Detect which cell encompasses the target text, then output its (x, y) center coordinate. 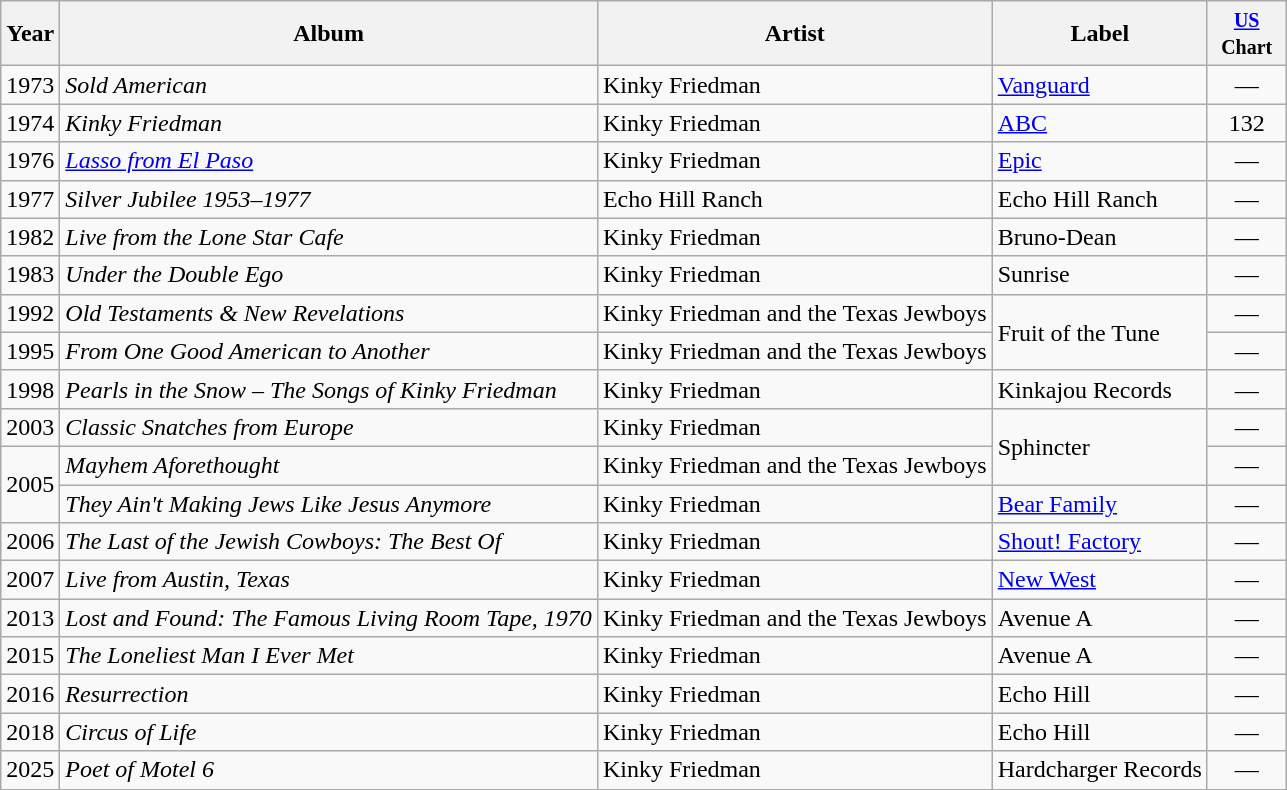
Live from Austin, Texas (329, 580)
Lost and Found: The Famous Living Room Tape, 1970 (329, 618)
2018 (30, 732)
Hardcharger Records (1100, 770)
1983 (30, 275)
2006 (30, 542)
The Loneliest Man I Ever Met (329, 656)
Sunrise (1100, 275)
2016 (30, 694)
132 (1246, 123)
1992 (30, 313)
Under the Double Ego (329, 275)
2005 (30, 484)
They Ain't Making Jews Like Jesus Anymore (329, 503)
Sold American (329, 85)
2025 (30, 770)
Artist (794, 34)
Fruit of the Tune (1100, 332)
Bruno-Dean (1100, 237)
2015 (30, 656)
Album (329, 34)
US Chart (1246, 34)
2013 (30, 618)
1977 (30, 199)
Bear Family (1100, 503)
Poet of Motel 6 (329, 770)
1976 (30, 161)
Circus of Life (329, 732)
The Last of the Jewish Cowboys: The Best Of (329, 542)
Label (1100, 34)
Year (30, 34)
1995 (30, 351)
ABC (1100, 123)
Pearls in the Snow – The Songs of Kinky Friedman (329, 389)
2007 (30, 580)
Mayhem Aforethought (329, 465)
2003 (30, 427)
Silver Jubilee 1953–1977 (329, 199)
1998 (30, 389)
From One Good American to Another (329, 351)
Vanguard (1100, 85)
Shout! Factory (1100, 542)
Kinkajou Records (1100, 389)
Sphincter (1100, 446)
Lasso from El Paso (329, 161)
Live from the Lone Star Cafe (329, 237)
Resurrection (329, 694)
1974 (30, 123)
Classic Snatches from Europe (329, 427)
New West (1100, 580)
1973 (30, 85)
1982 (30, 237)
Epic (1100, 161)
Old Testaments & New Revelations (329, 313)
